Determine the [x, y] coordinate at the center of the cell enclosing the given text.  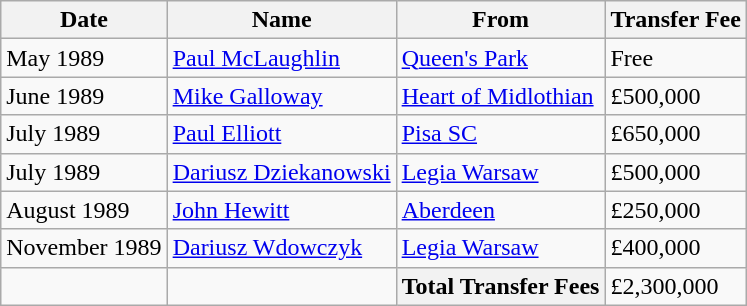
From [500, 20]
Paul McLaughlin [282, 58]
Dariusz Dziekanowski [282, 172]
Transfer Fee [676, 20]
Name [282, 20]
£400,000 [676, 248]
Total Transfer Fees [500, 286]
Pisa SC [500, 134]
£2,300,000 [676, 286]
£250,000 [676, 210]
Mike Galloway [282, 96]
Aberdeen [500, 210]
Dariusz Wdowczyk [282, 248]
John Hewitt [282, 210]
Heart of Midlothian [500, 96]
£650,000 [676, 134]
Date [84, 20]
Queen's Park [500, 58]
August 1989 [84, 210]
November 1989 [84, 248]
Paul Elliott [282, 134]
Free [676, 58]
May 1989 [84, 58]
June 1989 [84, 96]
